Determine the [X, Y] coordinate at the center of the cell enclosing the given text.  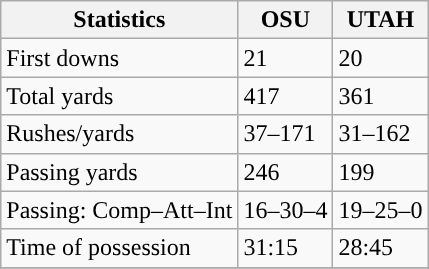
417 [286, 96]
Time of possession [120, 248]
Passing: Comp–Att–Int [120, 210]
31:15 [286, 248]
19–25–0 [380, 210]
16–30–4 [286, 210]
199 [380, 172]
361 [380, 96]
OSU [286, 20]
28:45 [380, 248]
20 [380, 58]
31–162 [380, 134]
246 [286, 172]
37–171 [286, 134]
First downs [120, 58]
Total yards [120, 96]
Rushes/yards [120, 134]
Passing yards [120, 172]
UTAH [380, 20]
21 [286, 58]
Statistics [120, 20]
